Locate the cell with the specified text and output its (x, y) center coordinate. 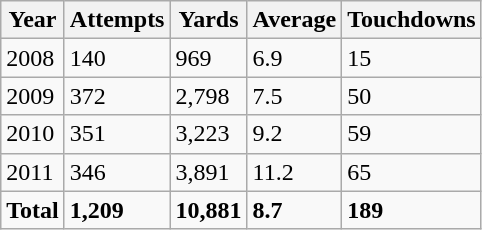
11.2 (294, 172)
Average (294, 20)
189 (412, 210)
2008 (33, 58)
351 (117, 134)
1,209 (117, 210)
59 (412, 134)
Touchdowns (412, 20)
2009 (33, 96)
2011 (33, 172)
346 (117, 172)
65 (412, 172)
140 (117, 58)
50 (412, 96)
2,798 (208, 96)
Total (33, 210)
Year (33, 20)
8.7 (294, 210)
2010 (33, 134)
9.2 (294, 134)
969 (208, 58)
3,891 (208, 172)
6.9 (294, 58)
10,881 (208, 210)
Attempts (117, 20)
15 (412, 58)
3,223 (208, 134)
Yards (208, 20)
372 (117, 96)
7.5 (294, 96)
